From the cell containing the given text, extract its center point as (x, y) coordinate. 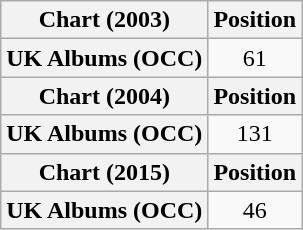
Chart (2003) (104, 20)
Chart (2004) (104, 96)
Chart (2015) (104, 172)
131 (255, 134)
46 (255, 210)
61 (255, 58)
